Extract the [X, Y] coordinate from the center of the cell holding the provided text.  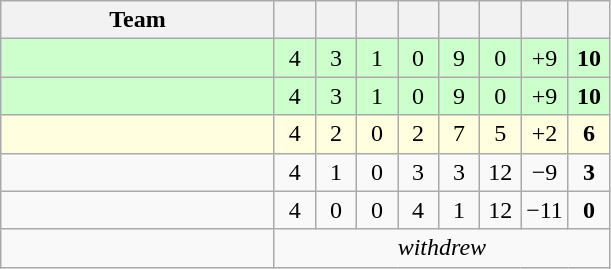
withdrew [442, 248]
6 [588, 134]
Team [138, 20]
+2 [545, 134]
5 [500, 134]
7 [460, 134]
−11 [545, 210]
−9 [545, 172]
